Output the (x, y) coordinate of the center of the cell containing the given text.  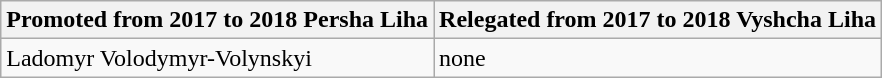
Promoted from 2017 to 2018 Persha Liha (218, 20)
Ladomyr Volodymyr-Volynskyi (218, 58)
Relegated from 2017 to 2018 Vyshcha Liha (658, 20)
none (658, 58)
